From the cell containing the given text, extract its center point as [X, Y] coordinate. 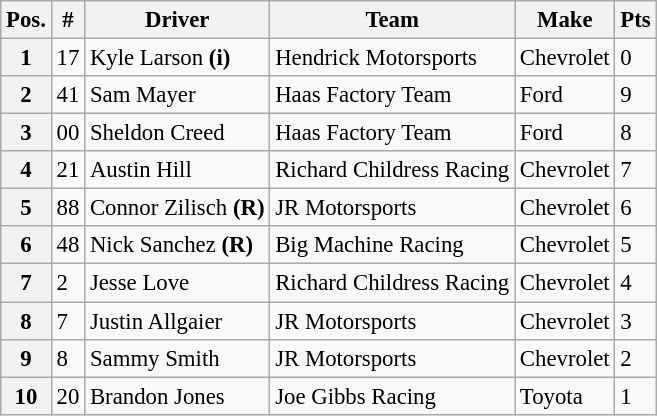
Pts [636, 20]
Pos. [26, 20]
Hendrick Motorsports [392, 58]
41 [68, 95]
Team [392, 20]
Sam Mayer [178, 95]
Toyota [565, 396]
# [68, 20]
Connor Zilisch (R) [178, 208]
Jesse Love [178, 283]
0 [636, 58]
Sheldon Creed [178, 133]
Joe Gibbs Racing [392, 396]
Big Machine Racing [392, 245]
00 [68, 133]
Make [565, 20]
Brandon Jones [178, 396]
Kyle Larson (i) [178, 58]
Austin Hill [178, 170]
17 [68, 58]
88 [68, 208]
Driver [178, 20]
10 [26, 396]
Nick Sanchez (R) [178, 245]
Sammy Smith [178, 358]
Justin Allgaier [178, 321]
20 [68, 396]
21 [68, 170]
48 [68, 245]
